Locate the cell with the specified text and output its (X, Y) center coordinate. 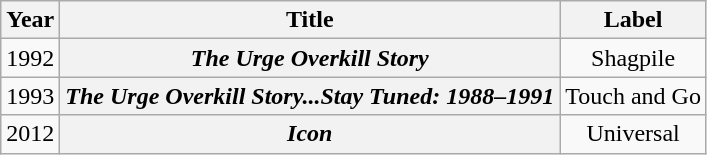
The Urge Overkill Story...Stay Tuned: 1988–1991 (310, 96)
Universal (634, 134)
Icon (310, 134)
1993 (30, 96)
2012 (30, 134)
Label (634, 20)
The Urge Overkill Story (310, 58)
Year (30, 20)
Touch and Go (634, 96)
Shagpile (634, 58)
Title (310, 20)
1992 (30, 58)
